Capture the cell that displays the provided text and extract its (x, y) central coordinate. 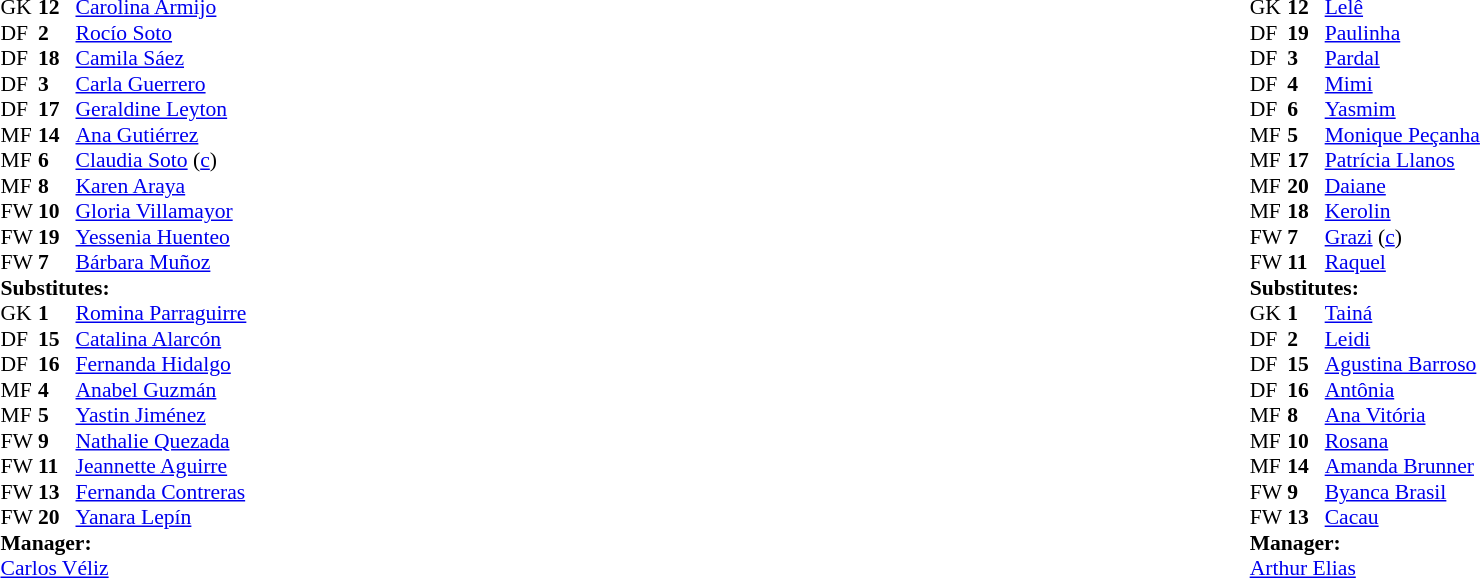
Carla Guerrero (162, 84)
Kerolin (1402, 211)
Paulinha (1402, 33)
Claudia Soto (c) (162, 161)
Fernanda Hidalgo (162, 365)
Geraldine Leyton (162, 109)
Rocío Soto (162, 33)
Pardal (1402, 59)
Yessenia Huenteo (162, 237)
Amanda Brunner (1402, 467)
Grazi (c) (1402, 237)
Agustina Barroso (1402, 365)
Karen Araya (162, 186)
Leidi (1402, 339)
Raquel (1402, 263)
Anabel Guzmán (162, 390)
Patrícia Llanos (1402, 161)
Nathalie Quezada (162, 441)
Romina Parraguirre (162, 313)
Antônia (1402, 390)
Mimi (1402, 84)
Byanca Brasil (1402, 492)
Fernanda Contreras (162, 492)
Daiane (1402, 186)
Gloria Villamayor (162, 211)
Monique Peçanha (1402, 135)
Jeannette Aguirre (162, 467)
Yastin Jiménez (162, 415)
Ana Gutiérrez (162, 135)
Cacau (1402, 517)
Yasmim (1402, 109)
Catalina Alarcón (162, 339)
Bárbara Muñoz (162, 263)
Tainá (1402, 313)
Rosana (1402, 441)
Yanara Lepín (162, 517)
Camila Sáez (162, 59)
Ana Vitória (1402, 415)
